Locate the cell with the specified text and output its (x, y) center coordinate. 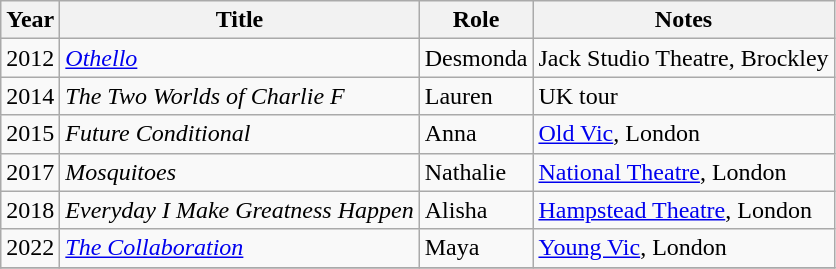
2017 (30, 172)
Notes (684, 20)
Nathalie (476, 172)
Alisha (476, 210)
Lauren (476, 96)
Title (240, 20)
Role (476, 20)
Jack Studio Theatre, Brockley (684, 58)
2022 (30, 248)
Anna (476, 134)
Year (30, 20)
2014 (30, 96)
The Two Worlds of Charlie F (240, 96)
National Theatre, London (684, 172)
Everyday I Make Greatness Happen (240, 210)
2012 (30, 58)
2018 (30, 210)
Future Conditional (240, 134)
Maya (476, 248)
2015 (30, 134)
Desmonda (476, 58)
Mosquitoes (240, 172)
UK tour (684, 96)
The Collaboration (240, 248)
Young Vic, London (684, 248)
Hampstead Theatre, London (684, 210)
Old Vic, London (684, 134)
Othello (240, 58)
